Pinpoint the cell where the given text exists, returning its (X, Y) midpoint coordinate. 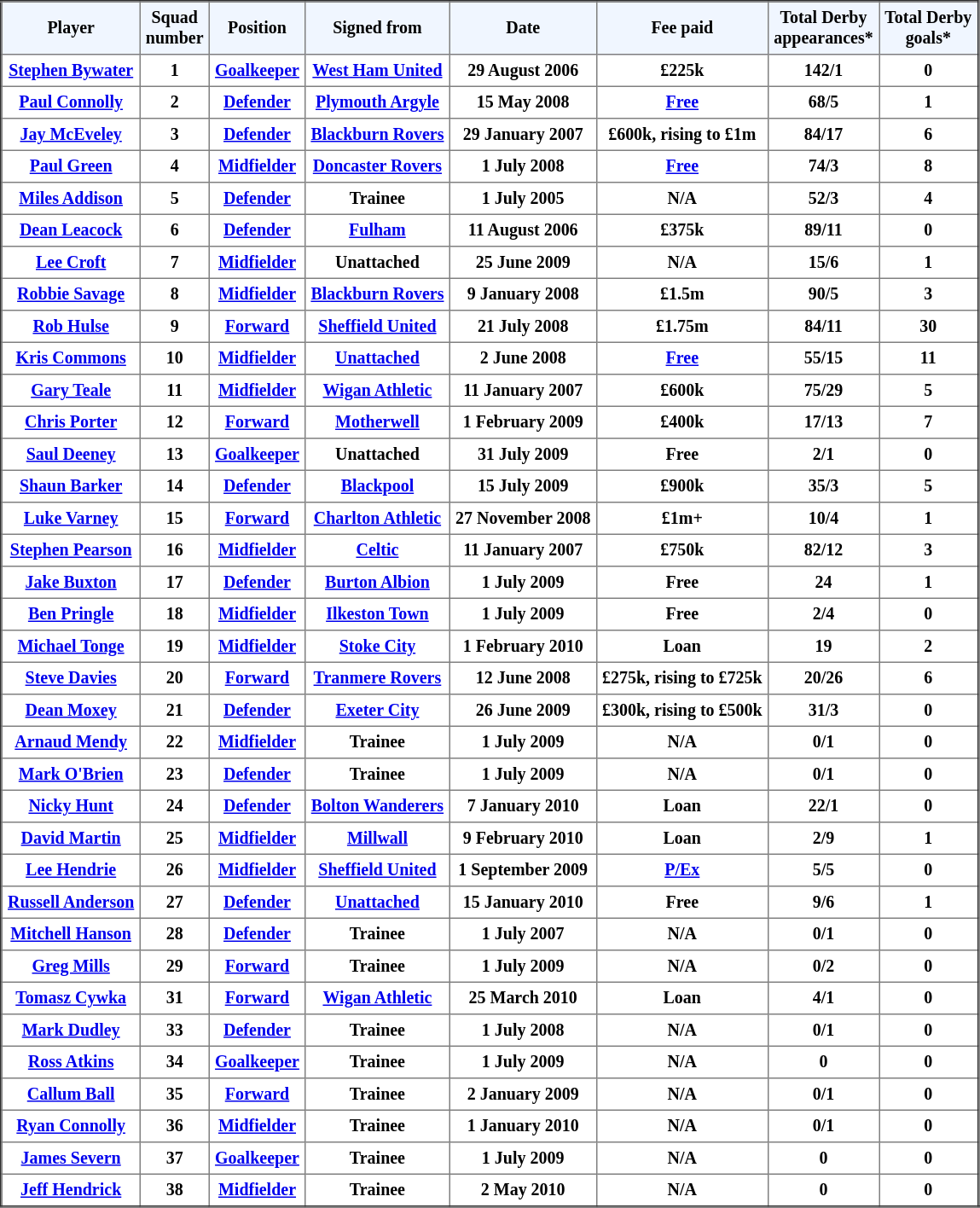
Saul Deeney (72, 455)
Luke Varney (72, 519)
25 March 2010 (523, 998)
Charlton Athletic (378, 519)
17/13 (823, 422)
29 (174, 967)
22 (174, 742)
Callum Ball (72, 1095)
£600k (682, 391)
17 (174, 583)
15 May 2008 (523, 102)
15 January 2010 (523, 903)
15 July 2009 (523, 486)
33 (174, 1031)
25 (174, 839)
Mark Dudley (72, 1031)
2 January 2009 (523, 1095)
38 (174, 1190)
Ross Atkins (72, 1062)
23 (174, 775)
2/4 (823, 614)
Jay McEveley (72, 135)
Fulham (378, 230)
9 February 2010 (523, 839)
26 June 2009 (523, 711)
1 February 2010 (523, 647)
Michael Tonge (72, 647)
36 (174, 1126)
Ilkeston Town (378, 614)
15/6 (823, 263)
20/26 (823, 678)
Rob Hulse (72, 327)
Mark O'Brien (72, 775)
Dean Moxey (72, 711)
£1.5m (682, 294)
21 (174, 711)
Signed from (378, 28)
Millwall (378, 839)
16 (174, 550)
1 January 2010 (523, 1126)
12 June 2008 (523, 678)
1 July 2005 (523, 199)
Motherwell (378, 422)
10 (174, 358)
Russell Anderson (72, 903)
Jeff Hendrick (72, 1190)
90/5 (823, 294)
Shaun Barker (72, 486)
Jake Buxton (72, 583)
20 (174, 678)
89/11 (823, 230)
25 June 2009 (523, 263)
15 (174, 519)
Miles Addison (72, 199)
Paul Green (72, 166)
Steve Davies (72, 678)
P/Ex (682, 870)
31/3 (823, 711)
29 January 2007 (523, 135)
34 (174, 1062)
Tomasz Cywka (72, 998)
9/6 (823, 903)
11 August 2006 (523, 230)
£900k (682, 486)
84/11 (823, 327)
29 August 2006 (523, 71)
Total Derbyappearances* (823, 28)
Ryan Connolly (72, 1126)
Paul Connolly (72, 102)
12 (174, 422)
Mitchell Hanson (72, 934)
£375k (682, 230)
Exeter City (378, 711)
Burton Albion (378, 583)
31 (174, 998)
Lee Croft (72, 263)
Player (72, 28)
Robbie Savage (72, 294)
Position (257, 28)
30 (929, 327)
142/1 (823, 71)
31 July 2009 (523, 455)
Gary Teale (72, 391)
Blackpool (378, 486)
84/17 (823, 135)
37 (174, 1159)
Doncaster Rovers (378, 166)
£225k (682, 71)
52/3 (823, 199)
Nicky Hunt (72, 806)
18 (174, 614)
27 (174, 903)
Stephen Bywater (72, 71)
Tranmere Rovers (378, 678)
£400k (682, 422)
13 (174, 455)
35/3 (823, 486)
21 July 2008 (523, 327)
2/1 (823, 455)
55/15 (823, 358)
10/4 (823, 519)
7 January 2010 (523, 806)
Bolton Wanderers (378, 806)
Squad number (174, 28)
Ben Pringle (72, 614)
Total Derby goals* (929, 28)
2 May 2010 (523, 1190)
£1m+ (682, 519)
1 July 2007 (523, 934)
Chris Porter (72, 422)
Dean Leacock (72, 230)
James Severn (72, 1159)
Greg Mills (72, 967)
£750k (682, 550)
£600k, rising to £1m (682, 135)
£1.75m (682, 327)
Stoke City (378, 647)
West Ham United (378, 71)
2 June 2008 (523, 358)
£300k, rising to £500k (682, 711)
Date (523, 28)
27 November 2008 (523, 519)
Arnaud Mendy (72, 742)
David Martin (72, 839)
4/1 (823, 998)
Stephen Pearson (72, 550)
28 (174, 934)
1 September 2009 (523, 870)
9 January 2008 (523, 294)
Lee Hendrie (72, 870)
35 (174, 1095)
2/9 (823, 839)
5/5 (823, 870)
0/2 (823, 967)
9 (174, 327)
Celtic (378, 550)
22/1 (823, 806)
£275k, rising to £725k (682, 678)
Fee paid (682, 28)
Plymouth Argyle (378, 102)
14 (174, 486)
68/5 (823, 102)
75/29 (823, 391)
74/3 (823, 166)
Kris Commons (72, 358)
1 February 2009 (523, 422)
82/12 (823, 550)
26 (174, 870)
